Determine the [x, y] coordinate at the center of the cell enclosing the given text.  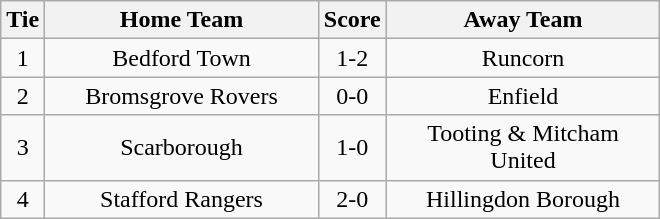
Home Team [182, 20]
1-0 [352, 148]
Bedford Town [182, 58]
Bromsgrove Rovers [182, 96]
2-0 [352, 199]
0-0 [352, 96]
Scarborough [182, 148]
Score [352, 20]
1-2 [352, 58]
Tooting & Mitcham United [523, 148]
Hillingdon Borough [523, 199]
1 [23, 58]
Away Team [523, 20]
2 [23, 96]
Enfield [523, 96]
Stafford Rangers [182, 199]
Runcorn [523, 58]
4 [23, 199]
3 [23, 148]
Tie [23, 20]
